From the cell containing the given text, extract its center point as [X, Y] coordinate. 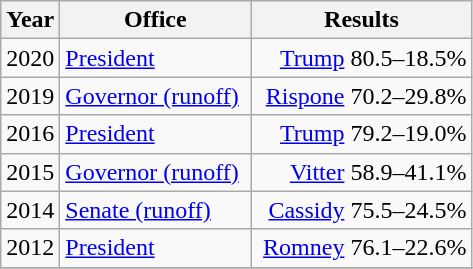
Rispone 70.2–29.8% [362, 96]
2012 [30, 248]
Office [156, 20]
Senate (runoff) [156, 210]
2014 [30, 210]
2019 [30, 96]
2016 [30, 134]
2015 [30, 172]
Trump 79.2–19.0% [362, 134]
Results [362, 20]
Romney 76.1–22.6% [362, 248]
Vitter 58.9–41.1% [362, 172]
Cassidy 75.5–24.5% [362, 210]
Trump 80.5–18.5% [362, 58]
2020 [30, 58]
Year [30, 20]
